Determine the [X, Y] coordinate at the center of the cell enclosing the given text.  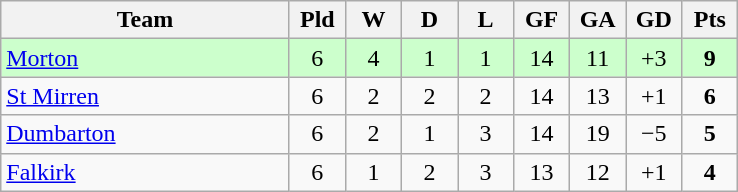
19 [598, 134]
−5 [654, 134]
Pld [317, 20]
Dumbarton [146, 134]
+3 [654, 58]
GA [598, 20]
St Mirren [146, 96]
Morton [146, 58]
11 [598, 58]
W [373, 20]
9 [710, 58]
Falkirk [146, 172]
Pts [710, 20]
5 [710, 134]
D [429, 20]
Team [146, 20]
12 [598, 172]
GD [654, 20]
GF [542, 20]
L [486, 20]
